From the cell containing the given text, extract its center point as [X, Y] coordinate. 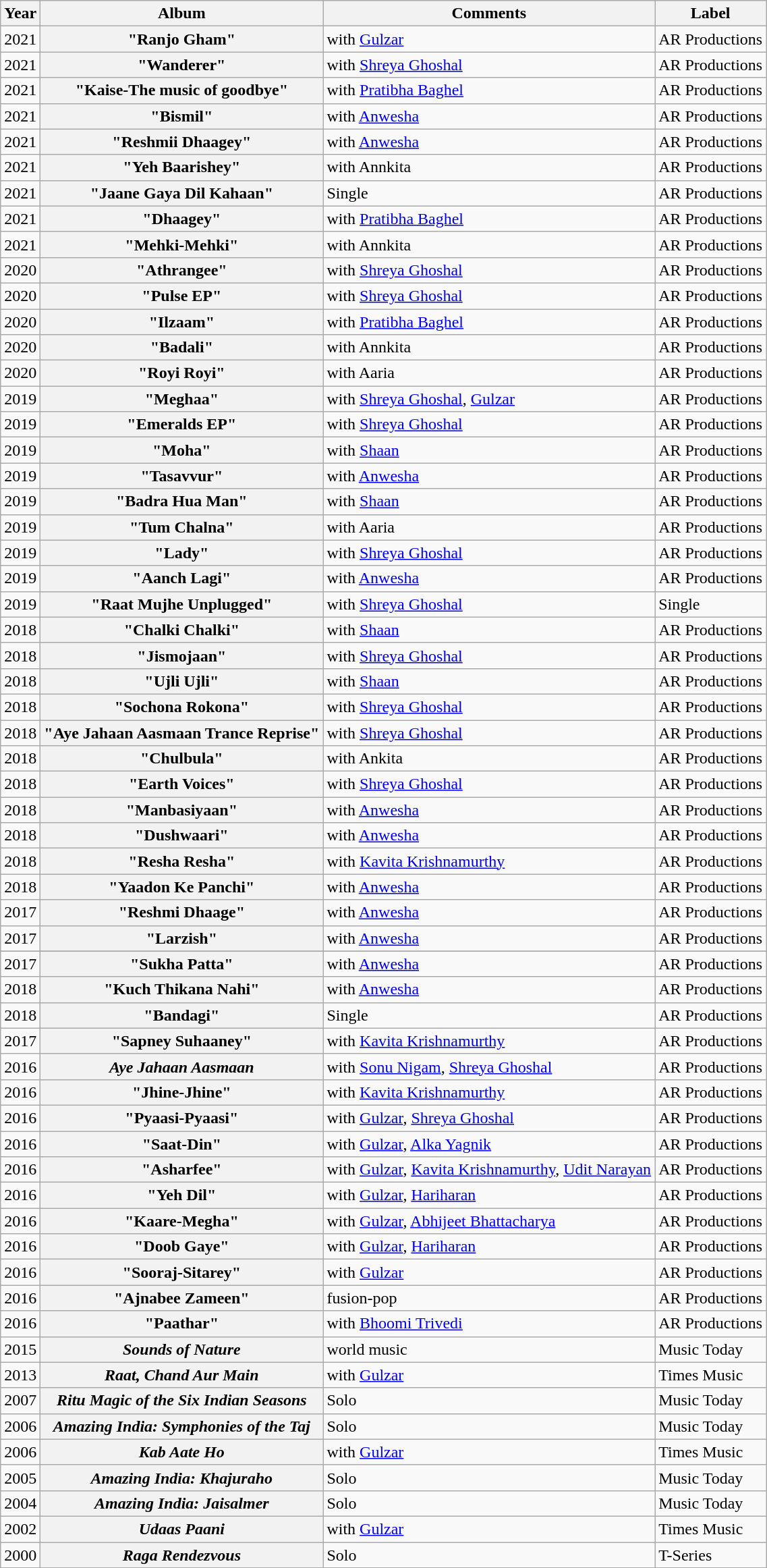
"Raat Mujhe Unplugged" [182, 604]
"Sochona Rokona" [182, 707]
2007 [20, 1401]
Label [711, 13]
"Paathar" [182, 1324]
"Aanch Lagi" [182, 578]
"Bandagi" [182, 1015]
"Reshmii Dhaagey" [182, 142]
"Yaadon Ke Panchi" [182, 887]
"Pyaasi-Pyaasi" [182, 1118]
Aye Jahaan Aasmaan [182, 1066]
2002 [20, 1529]
"Kaare-Megha" [182, 1221]
"Jismojaan" [182, 655]
Udaas Paani [182, 1529]
"Pulse EP" [182, 296]
Kab Aate Ho [182, 1452]
Sounds of Nature [182, 1349]
"Dhaagey" [182, 219]
"Emeralds EP" [182, 425]
with Bhoomi Trivedi [489, 1324]
with Gulzar, Abhijeet Bhattacharya [489, 1221]
"Dushwaari" [182, 836]
"Meghaa" [182, 399]
"Aye Jahaan Aasmaan Trance Reprise" [182, 732]
"Lady" [182, 553]
2005 [20, 1478]
"Tasavvur" [182, 476]
"Ranjo Gham" [182, 39]
2000 [20, 1555]
"Jaane Gaya Dil Kahaan" [182, 193]
2013 [20, 1375]
"Bismil" [182, 116]
"Larzish" [182, 938]
"Wanderer" [182, 65]
"Yeh Baarishey" [182, 167]
"Moha" [182, 450]
Amazing India: Symphonies of the Taj [182, 1426]
Amazing India: Khajuraho [182, 1478]
with Ankita [489, 759]
with Gulzar, Alka Yagnik [489, 1144]
2015 [20, 1349]
"Athrangee" [182, 270]
"Sapney Suhaaney" [182, 1041]
"Tum Chalna" [182, 527]
Comments [489, 13]
Raga Rendezvous [182, 1555]
world music [489, 1349]
"Sukha Patta" [182, 964]
"Chulbula" [182, 759]
"Mehki-Mehki" [182, 244]
with Gulzar, Kavita Krishnamurthy, Udit Narayan [489, 1170]
with Gulzar, Shreya Ghoshal [489, 1118]
"Kuch Thikana Nahi" [182, 990]
"Saat-Din" [182, 1144]
"Earth Voices" [182, 784]
with Sonu Nigam, Shreya Ghoshal [489, 1066]
"Badra Hua Man" [182, 502]
"Badali" [182, 348]
"Kaise-The music of goodbye" [182, 90]
"Jhine-Jhine" [182, 1092]
"Royi Royi" [182, 373]
"Doob Gaye" [182, 1247]
Album [182, 13]
"Sooraj-Sitarey" [182, 1272]
Amazing India: Jaisalmer [182, 1503]
"Ujli Ujli" [182, 681]
"Yeh Dil" [182, 1195]
with Shreya Ghoshal, Gulzar [489, 399]
2004 [20, 1503]
"Ajnabee Zameen" [182, 1298]
"Reshmi Dhaage" [182, 913]
T-Series [711, 1555]
"Chalki Chalki" [182, 630]
"Manbasiyaan" [182, 810]
Raat, Chand Aur Main [182, 1375]
Year [20, 13]
"Asharfee" [182, 1170]
"Ilzaam" [182, 322]
"Resha Resha" [182, 861]
fusion-pop [489, 1298]
Ritu Magic of the Six Indian Seasons [182, 1401]
